Find where the given text appears and provide that cell's center as [X, Y] coordinate. 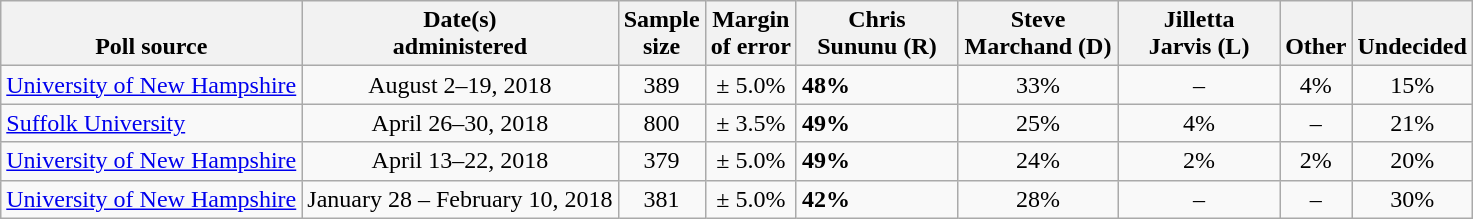
20% [1412, 161]
30% [1412, 199]
389 [662, 85]
SteveMarchand (D) [1038, 34]
21% [1412, 123]
28% [1038, 199]
Poll source [152, 34]
Marginof error [750, 34]
33% [1038, 85]
800 [662, 123]
Date(s)administered [460, 34]
15% [1412, 85]
April 13–22, 2018 [460, 161]
379 [662, 161]
25% [1038, 123]
24% [1038, 161]
Samplesize [662, 34]
Suffolk University [152, 123]
± 3.5% [750, 123]
Undecided [1412, 34]
April 26–30, 2018 [460, 123]
JillettaJarvis (L) [1200, 34]
ChrisSununu (R) [876, 34]
January 28 – February 10, 2018 [460, 199]
48% [876, 85]
42% [876, 199]
August 2–19, 2018 [460, 85]
381 [662, 199]
Other [1316, 34]
